Scan for the cell matching the given text and deliver its (x, y) coordinate at center. 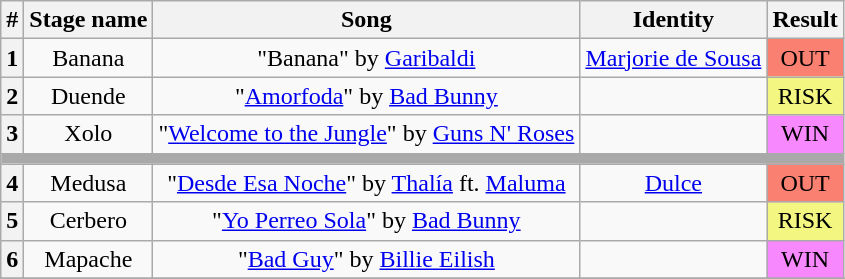
# (12, 20)
2 (12, 96)
3 (12, 134)
Song (366, 20)
6 (12, 259)
Xolo (88, 134)
1 (12, 58)
Medusa (88, 183)
5 (12, 221)
"Banana" by Garibaldi (366, 58)
Marjorie de Sousa (674, 58)
"Desde Esa Noche" by Thalía ft. Maluma (366, 183)
Result (805, 20)
Dulce (674, 183)
Banana (88, 58)
Identity (674, 20)
Cerbero (88, 221)
"Welcome to the Jungle" by Guns N' Roses (366, 134)
"Yo Perreo Sola" by Bad Bunny (366, 221)
"Bad Guy" by Billie Eilish (366, 259)
Duende (88, 96)
"Amorfoda" by Bad Bunny (366, 96)
Mapache (88, 259)
Stage name (88, 20)
4 (12, 183)
